Return [x, y] of the center of cell containing provided text 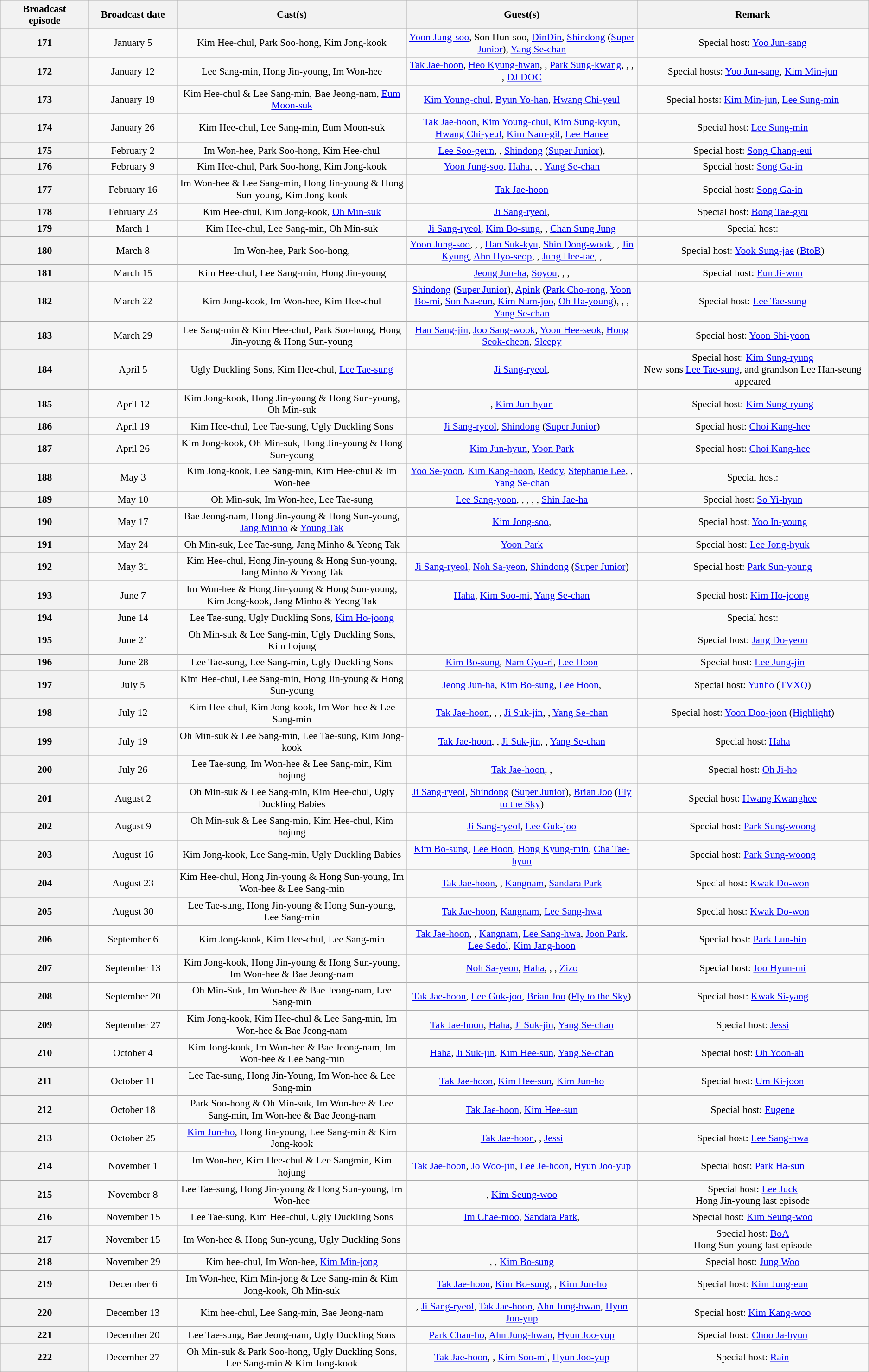
Bae Jeong-nam, Hong Jin-young & Hong Sun-young, Jang Minho & Young Tak [292, 522]
Tak Jae-hoon, Haha, Ji Suk-jin, Yang Se-chan [522, 1025]
July 19 [133, 741]
April 5 [133, 370]
186 [44, 427]
189 [44, 500]
May 24 [133, 544]
June 21 [133, 640]
, Kim Jun-hyun [522, 404]
203 [44, 854]
Tak Jae-hoon, Kangnam, Lee Sang-hwa [522, 912]
Special host: Um Ki-joon [753, 1081]
Kim Jong-kook, Lee Sang-min, Kim Hee-chul & Im Won-hee [292, 477]
November 8 [133, 1195]
Ugly Duckling Sons, Kim Hee-chul, Lee Tae-sung [292, 370]
November 29 [133, 1262]
Haha, Ji Suk-jin, Kim Hee-sun, Yang Se-chan [522, 1053]
206 [44, 940]
193 [44, 595]
Oh Min-suk & Lee Sang-min, Kim Hee-chul, Kim hojung [292, 827]
Yoo Se-yoon, Kim Kang-hoon, Reddy, Stephanie Lee, , Yang Se-chan [522, 477]
194 [44, 618]
December 6 [133, 1284]
Lee Tae-sung, Kim Hee-chul, Ugly Duckling Sons [292, 1217]
Tak Jae-hoon, , , Ji Suk-jin, , Yang Se-chan [522, 714]
March 1 [133, 228]
Special host: So Yi-hyun [753, 500]
187 [44, 449]
Special hosts: Kim Min-jun, Lee Sung-min [753, 100]
May 31 [133, 567]
October 18 [133, 1109]
204 [44, 883]
Park Chan-ho, Ahn Jung-hwan, Hyun Joo-yup [522, 1335]
December 20 [133, 1335]
Kim Hee-chul, Lee Sang-min, Oh Min-suk [292, 228]
August 16 [133, 854]
Special host: Kim Sung-ryung New sons Lee Tae-sung, and grandson Lee Han-seung appeared [753, 370]
Special host: Oh Yoon-ah [753, 1053]
Remark [753, 15]
Special host: Yoon Shi-yoon [753, 335]
Lee Sang-yoon, , , , , Shin Jae-ha [522, 500]
Kim Jong-kook, Im Won-hee & Bae Jeong-nam, Im Won-hee & Lee Sang-min [292, 1053]
Kim Jong-kook, Im Won-hee, Kim Hee-chul [292, 301]
Tak Jae-hoon, , Ji Suk-jin, , Yang Se-chan [522, 741]
May 17 [133, 522]
219 [44, 1284]
201 [44, 798]
181 [44, 273]
Kim Hee-chul, Lee Sang-min, Hong Jin-young & Hong Sun-young [292, 685]
Tak Jae-hoon, Kim Hee-sun [522, 1109]
221 [44, 1335]
216 [44, 1217]
207 [44, 968]
174 [44, 128]
May 10 [133, 500]
August 9 [133, 827]
Special host: Eun Ji-won [753, 273]
Tak Jae-hoon, Kim Hee-sun, Kim Jun-ho [522, 1081]
Im Won-hee, Kim Hee-chul & Lee Sangmin, Kim hojung [292, 1167]
January 19 [133, 100]
Special host: Yoo Jun-sang [753, 43]
213 [44, 1138]
191 [44, 544]
Kim Hee-chul, Lee Tae-sung, Ugly Duckling Sons [292, 427]
208 [44, 996]
176 [44, 167]
Haha, Kim Soo-mi, Yang Se-chan [522, 595]
Im Won-hee, Park Soo-hong, [292, 250]
Ji Sang-ryeol, Shindong (Super Junior) [522, 427]
Yoon Jung-soo, Haha, , , Yang Se-chan [522, 167]
Lee Tae-sung, Bae Jeong-nam, Ugly Duckling Sons [292, 1335]
March 8 [133, 250]
Kim Jun-ho, Hong Jin-young, Lee Sang-min & Kim Jong-kook [292, 1138]
175 [44, 151]
Kim Hee-chul, Lee Sang-min, Eum Moon-suk [292, 128]
Special host: Hwang Kwanghee [753, 798]
192 [44, 567]
January 26 [133, 128]
173 [44, 100]
Han Sang-jin, Joo Sang-wook, Yoon Hee-seok, Hong Seok-cheon, Sleepy [522, 335]
Special host: Haha [753, 741]
Broadcastepisode [44, 15]
Special host: Park Ha-sun [753, 1167]
Kim Bo-sung, Lee Hoon, Hong Kyung-min, Cha Tae-hyun [522, 854]
Kim Jong-kook, Kim Hee-chul, Lee Sang-min [292, 940]
Kim Jong-kook, Oh Min-suk, Hong Jin-young & Hong Sun-young [292, 449]
Lee Tae-sung, Hong Jin-young & Hong Sun-young, Im Won-hee [292, 1195]
196 [44, 663]
Guest(s) [522, 15]
Special host: Lee Jong-hyuk [753, 544]
October 4 [133, 1053]
212 [44, 1109]
Ji Sang-ryeol, Lee Guk-joo [522, 827]
Tak Jae-hoon, , Jessi [522, 1138]
Lee Tae-sung, Ugly Duckling Sons, Kim Ho-joong [292, 618]
180 [44, 250]
197 [44, 685]
Oh Min-suk, Im Won-hee, Lee Tae-sung [292, 500]
Jeong Jun-ha, Kim Bo-sung, Lee Hoon, [522, 685]
Tak Jae-hoon, Jo Woo-jin, Lee Je-hoon, Hyun Joo-yup [522, 1167]
Yoon Park [522, 544]
Tak Jae-hoon, , Kangnam, Sandara Park [522, 883]
, Ji Sang-ryeol, Tak Jae-hoon, Ahn Jung-hwan, Hyun Joo-yup [522, 1312]
Im Won-hee, Kim Min-jong & Lee Sang-min & Kim Jong-kook, Oh Min-suk [292, 1284]
214 [44, 1167]
Special host: Kwak Si-yang [753, 996]
Oh Min-suk & Lee Sang-min, Kim Hee-chul, Ugly Duckling Babies [292, 798]
202 [44, 827]
205 [44, 912]
195 [44, 640]
April 26 [133, 449]
210 [44, 1053]
Park Soo-hong & Oh Min-suk, Im Won-hee & Lee Sang-min, Im Won-hee & Bae Jeong-nam [292, 1109]
August 30 [133, 912]
April 12 [133, 404]
Jeong Jun-ha, Soyou, , , [522, 273]
Kim Young-chul, Byun Yo-han, Hwang Chi-yeul [522, 100]
Special host: Lee Sang-hwa [753, 1138]
Kim Hee-chul, Lee Sang-min, Hong Jin-young [292, 273]
August 2 [133, 798]
Special host: Yoo In-young [753, 522]
Kim Jun-hyun, Yoon Park [522, 449]
Im Won-hee & Hong Jin-young & Hong Sun-young, Kim Jong-kook, Jang Minho & Yeong Tak [292, 595]
Special host: Oh Ji-ho [753, 770]
Lee Tae-sung, Hong Jin-young & Hong Sun-young, Lee Sang-min [292, 912]
Tak Jae-hoon, Kim Young-chul, Kim Sung-kyun, Hwang Chi-yeul, Kim Nam-gil, Lee Hanee [522, 128]
February 16 [133, 189]
December 13 [133, 1312]
185 [44, 404]
Broadcast date [133, 15]
Special host: Lee Tae-sung [753, 301]
188 [44, 477]
Tak Jae-hoon, , [522, 770]
October 11 [133, 1081]
184 [44, 370]
September 6 [133, 940]
Special host: Rain [753, 1358]
Special host: Park Sun-young [753, 567]
218 [44, 1262]
July 5 [133, 685]
Special host: Kim Sung-ryung [753, 404]
Lee Tae-sung, Im Won-hee & Lee Sang-min, Kim hojung [292, 770]
Kim Jong-kook, Hong Jin-young & Hong Sun-young, Im Won-hee & Bae Jeong-nam [292, 968]
Special host: Yoon Doo-joon (Highlight) [753, 714]
172 [44, 71]
Ji Sang-ryeol, Noh Sa-yeon, Shindong (Super Junior) [522, 567]
Special host: Kim Seung-woo [753, 1217]
Special hosts: Yoo Jun-sang, Kim Min-jun [753, 71]
Kim Jong-kook, Hong Jin-young & Hong Sun-young, Oh Min-suk [292, 404]
Tak Jae-hoon [522, 189]
Kim Bo-sung, Nam Gyu-ri, Lee Hoon [522, 663]
177 [44, 189]
Special host: Bong Tae-gyu [753, 212]
, Kim Seung-woo [522, 1195]
, , Kim Bo-sung [522, 1262]
Special host: Lee Sung-min [753, 128]
198 [44, 714]
Tak Jae-hoon, , Kangnam, Lee Sang-hwa, Joon Park, Lee Sedol, Kim Jang-hoon [522, 940]
Shindong (Super Junior), Apink (Park Cho-rong, Yoon Bo-mi, Son Na-eun, Kim Nam-joo, Oh Ha-young), , , Yang Se-chan [522, 301]
182 [44, 301]
Special host: Yunho (TVXQ) [753, 685]
Special host: Park Eun-bin [753, 940]
January 12 [133, 71]
March 15 [133, 273]
Lee Soo-geun, , Shindong (Super Junior), [522, 151]
220 [44, 1312]
199 [44, 741]
September 13 [133, 968]
Special host: Lee Jung-jin [753, 663]
Noh Sa-yeon, Haha, , , Zizo [522, 968]
Oh Min-suk & Park Soo-hong, Ugly Duckling Sons, Lee Sang-min & Kim Jong-kook [292, 1358]
May 3 [133, 477]
178 [44, 212]
217 [44, 1240]
Special host: Eugene [753, 1109]
Tak Jae-hoon, , Kim Soo-mi, Hyun Joo-yup [522, 1358]
Tak Jae-hoon, Heo Kyung-hwan, , Park Sung-kwang, , , , DJ DOC [522, 71]
Special host: BoAHong Sun-young last episode [753, 1240]
September 27 [133, 1025]
October 25 [133, 1138]
June 28 [133, 663]
September 20 [133, 996]
Ji Sang-ryeol, Shindong (Super Junior), Brian Joo (Fly to the Sky) [522, 798]
November 1 [133, 1167]
Im Won-hee, Park Soo-hong, Kim Hee-chul [292, 151]
Kim Hee-chul, Kim Jong-kook, Oh Min-suk [292, 212]
Kim Jong-soo, [522, 522]
Lee Tae-sung, Hong Jin-Young, Im Won-hee & Lee Sang-min [292, 1081]
March 29 [133, 335]
Special host: Jung Woo [753, 1262]
222 [44, 1358]
Special host: Song Chang-eui [753, 151]
Oh Min-Suk, Im Won-hee & Bae Jeong-nam, Lee Sang-min [292, 996]
Kim Jong-kook, Lee Sang-min, Ugly Duckling Babies [292, 854]
Kim Hee-chul, Kim Jong-kook, Im Won-hee & Lee Sang-min [292, 714]
Special host: Lee JuckHong Jin-young last episode [753, 1195]
April 19 [133, 427]
Lee Tae-sung, Lee Sang-min, Ugly Duckling Sons [292, 663]
Kim Jong-kook, Kim Hee-chul & Lee Sang-min, Im Won-hee & Bae Jeong-nam [292, 1025]
183 [44, 335]
July 26 [133, 770]
Kim hee-chul, Im Won-hee, Kim Min-jong [292, 1262]
August 23 [133, 883]
Ji Sang-ryeol, Kim Bo-sung, , Chan Sung Jung [522, 228]
Kim Hee-chul, Hong Jin-young & Hong Sun-young, Jang Minho & Yeong Tak [292, 567]
Special host: Choo Ja-hyun [753, 1335]
Tak Jae-hoon, Kim Bo-sung, , Kim Jun-ho [522, 1284]
Im Won-hee & Hong Sun-young, Ugly Duckling Sons [292, 1240]
Special host: Joo Hyun-mi [753, 968]
Oh Min-suk, Lee Tae-sung, Jang Minho & Yeong Tak [292, 544]
211 [44, 1081]
February 9 [133, 167]
June 14 [133, 618]
December 27 [133, 1358]
Tak Jae-hoon, Lee Guk-joo, Brian Joo (Fly to the Sky) [522, 996]
Special host: Kim Ho-joong [753, 595]
July 12 [133, 714]
Special host: Jessi [753, 1025]
Oh Min-suk & Lee Sang-min, Ugly Duckling Sons, Kim hojung [292, 640]
June 7 [133, 595]
Special host: Kim Jung-eun [753, 1284]
March 22 [133, 301]
Yoon Jung-soo, Son Hun-soo, DinDin, Shindong (Super Junior), Yang Se-chan [522, 43]
February 2 [133, 151]
200 [44, 770]
209 [44, 1025]
179 [44, 228]
Special host: Jang Do-yeon [753, 640]
171 [44, 43]
Yoon Jung-soo, , , Han Suk-kyu, Shin Dong-wook, , Jin Kyung, Ahn Hyo-seop, , Jung Hee-tae, , [522, 250]
Lee Sang-min, Hong Jin-young, Im Won-hee [292, 71]
Im Chae-moo, Sandara Park, [522, 1217]
Cast(s) [292, 15]
Kim Hee-chul, Hong Jin-young & Hong Sun-young, Im Won-hee & Lee Sang-min [292, 883]
190 [44, 522]
215 [44, 1195]
Kim hee-chul, Lee Sang-min, Bae Jeong-nam [292, 1312]
Im Won-hee & Lee Sang-min, Hong Jin-young & Hong Sun-young, Kim Jong-kook [292, 189]
January 5 [133, 43]
February 23 [133, 212]
Oh Min-suk & Lee Sang-min, Lee Tae-sung, Kim Jong-kook [292, 741]
Lee Sang-min & Kim Hee-chul, Park Soo-hong, Hong Jin-young & Hong Sun-young [292, 335]
Kim Hee-chul & Lee Sang-min, Bae Jeong-nam, Eum Moon-suk [292, 100]
Special host: Yook Sung-jae (BtoB) [753, 250]
Special host: Kim Kang-woo [753, 1312]
